For the text-containing cell, return its midpoint in (X, Y) coordinate format. 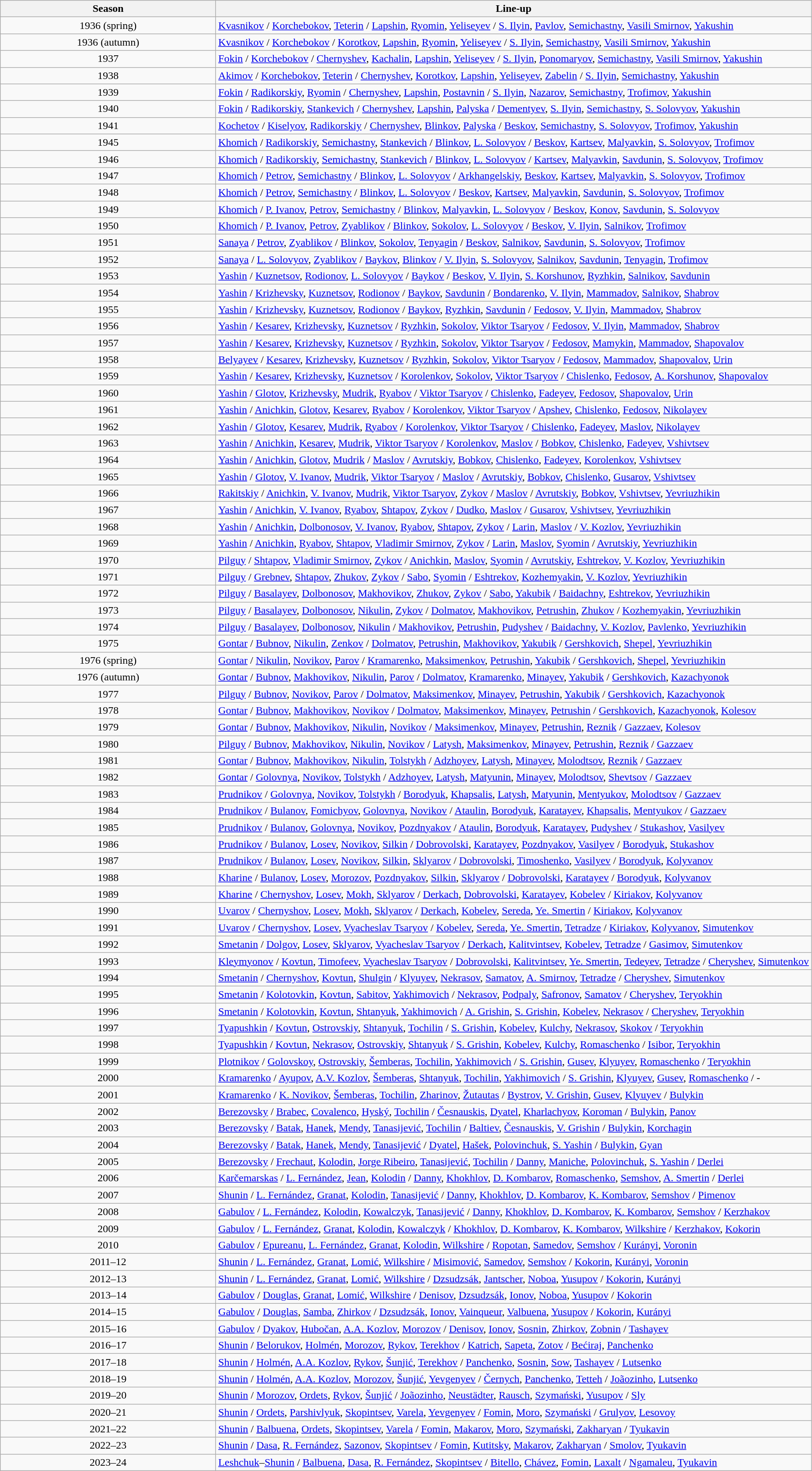
1973 (108, 610)
2007 (108, 1195)
Shunin / Ordets, Parshivlyuk, Skopintsev, Varela, Yevgenyev / Fomin, Moro, Szymański / Grulyov, Lesovoy (514, 1412)
Shunin / Dasa, R. Fernández, Sazonov, Skopintsev / Fomin, Kutitsky, Makarov, Zakharyan / Smolov, Tyukavin (514, 1446)
Prudnikov / Golovnya, Novikov, Tolstykh / Borodyuk, Khapsalis, Latysh, Matyunin, Mentyukov, Molodtsov / Gazzaev (514, 794)
Akimov / Korchebokov, Teterin / Chernyshev, Korotkov, Lapshin, Yeliseyev, Zabelin / S. Ilyin, Semichastny, Yakushin (514, 76)
Berezovsky / Frechaut, Kolodin, Jorge Ribeiro, Tanasijević, Tochilin / Danny, Maniche, Polovinchuk, S. Yashin / Derlei (514, 1162)
2000 (108, 1078)
2016–17 (108, 1345)
2008 (108, 1212)
Yashin / Krizhevsky, Kuznetsov, Rodionov / Baykov, Savdunin / Bondarenko, V. Ilyin, Mammadov, Salnikov, Shabrov (514, 293)
1992 (108, 944)
1985 (108, 827)
1995 (108, 994)
1990 (108, 911)
2020–21 (108, 1412)
1993 (108, 961)
1998 (108, 1045)
2014–15 (108, 1312)
Berezovsky / Brabec, Covalenco, Hyský, Tochilin / Česnauskis, Dyatel, Kharlachyov, Koroman / Bulykin, Panov (514, 1111)
Khomich / Radikorskiy, Semichastny, Stankevich / Blinkov, L. Solovyov / Kartsev, Malyavkin, Savdunin, S. Solovyov, Trofimov (514, 159)
Fokin / Radikorskiy, Ryomin / Chernyshev, Lapshin, Postavnin / S. Ilyin, Nazarov, Semichastny, Trofimov, Yakushin (514, 92)
1947 (108, 176)
Yashin / Kuznetsov, Rodionov, L. Solovyov / Baykov / Beskov, V. Ilyin, S. Korshunov, Ryzhkin, Salnikov, Savdunin (514, 276)
1982 (108, 777)
Pilguy / Bubnov, Novikov, Parov / Dolmatov, Maksimenkov, Minayev, Petrushin, Yakubik / Gershkovich, Kazachyonok (514, 694)
1937 (108, 59)
1945 (108, 142)
Yashin / Glotov, Krizhevsky, Mudrik, Ryabov / Viktor Tsaryov / Chislenko, Fadeyev, Fedosov, Shapovalov, Urin (514, 393)
1964 (108, 460)
Sanaya / Petrov, Zyablikov / Blinkov, Sokolov, Tenyagin / Beskov, Salnikov, Savdunin, S. Solovyov, Trofimov (514, 243)
1986 (108, 844)
2015–16 (108, 1329)
2003 (108, 1128)
Shunin / Morozov, Ordets, Rykov, Šunjić / Joãozinho, Neustädter, Rausch, Szymański, Yusupov / Sly (514, 1395)
Uvarov / Chernyshov, Losev, Mokh, Sklyarov / Derkach, Kobelev, Sereda, Ye. Smertin / Kiriakov, Kolyvanov (514, 911)
Gontar / Bubnov, Makhovikov, Novikov / Dolmatov, Maksimenkov, Minayev, Petrushin / Gershkovich, Kazachyonok, Kolesov (514, 710)
Gabulov / Douglas, Samba, Zhirkov / Dzsudzsák, Ionov, Vainqueur, Valbuena, Yusupov / Kokorin, Kurányi (514, 1312)
Smetanin / Chernyshov, Kovtun, Shulgin / Klyuyev, Nekrasov, Samatov, A. Smirnov, Tetradze / Cheryshev, Simutenkov (514, 978)
1941 (108, 126)
Belyayev / Kesarev, Krizhevsky, Kuznetsov / Ryzhkin, Sokolov, Viktor Tsaryov / Fedosov, Mammadov, Shapovalov, Urin (514, 360)
2011–12 (108, 1262)
Yashin / Anichkin, V. Ivanov, Ryabov, Shtapov, Zykov / Dudko, Maslov / Gusarov, Vshivtsev, Yevriuzhikin (514, 510)
Prudnikov / Bulanov, Golovnya, Novikov, Pozdnyakov / Ataulin, Borodyuk, Karatayev, Pudyshev / Stukashov, Vasilyev (514, 827)
Pilguy / Shtapov, Vladimir Smirnov, Zykov / Anichkin, Maslov, Syomin / Avrutskiy, Eshtrekov, V. Kozlov, Yevriuzhikin (514, 560)
2017–18 (108, 1362)
Smetanin / Kolotovkin, Kovtun, Shtanyuk, Yakhimovich / A. Grishin, S. Grishin, Kobelev, Nekrasov / Cheryshev, Teryokhin (514, 1011)
Line-up (514, 9)
1975 (108, 644)
1966 (108, 493)
1965 (108, 476)
Smetanin / Dolgov, Losev, Sklyarov, Vyacheslav Tsaryov / Derkach, Kalitvintsev, Kobelev, Tetradze / Gasimov, Simutenkov (514, 944)
Fokin / Korchebokov / Chernyshev, Kachalin, Lapshin, Yeliseyev / S. Ilyin, Ponomaryov, Semichastny, Vasili Smirnov, Yakushin (514, 59)
Karčemarskas / L. Fernández, Jean, Kolodin / Danny, Khokhlov, D. Kombarov, Romaschenko, Semshov, A. Smertin / Derlei (514, 1178)
Yashin / Anichkin, Glotov, Mudrik / Maslov / Avrutskiy, Bobkov, Chislenko, Fadeyev, Korolenkov, Vshivtsev (514, 460)
Gabulov / Epureanu, L. Fernández, Granat, Kolodin, Wilkshire / Ropotan, Samedov, Semshov / Kurányi, Voronin (514, 1245)
2019–20 (108, 1395)
1981 (108, 761)
1959 (108, 376)
Yashin / Kesarev, Krizhevsky, Kuznetsov / Ryzhkin, Sokolov, Viktor Tsaryov / Fedosov, V. Ilyin, Mammadov, Shabrov (514, 326)
1997 (108, 1028)
1963 (108, 443)
1968 (108, 527)
Gontar / Bubnov, Makhovikov, Nikulin, Novikov / Maksimenkov, Minayev, Petrushin, Reznik / Gazzaev, Kolesov (514, 727)
1956 (108, 326)
1940 (108, 109)
Season (108, 9)
Plotnikov / Golovskoy, Ostrovskiy, Šemberas, Tochilin, Yakhimovich / S. Grishin, Gusev, Klyuyev, Romaschenko / Teryokhin (514, 1061)
Kramarenko / K. Novikov, Šemberas, Tochilin, Zharinov, Žutautas / Bystrov, V. Grishin, Gusev, Klyuyev / Bulykin (514, 1095)
1938 (108, 76)
Prudnikov / Bulanov, Losev, Novikov, Silkin, Sklyarov / Dobrovolski, Timoshenko, Vasilyev / Borodyuk, Kolyvanov (514, 861)
1976 (spring) (108, 660)
Yashin / Anichkin, Ryabov, Shtapov, Vladimir Smirnov, Zykov / Larin, Maslov, Syomin / Avrutskiy, Yevriuzhikin (514, 543)
Shunin / Holmén, A.A. Kozlov, Morozov, Šunjić, Yevgenyev / Černych, Panchenko, Tetteh / Joãozinho, Lutsenko (514, 1379)
Yashin / Anichkin, Kesarev, Mudrik, Viktor Tsaryov / Korolenkov, Maslov / Bobkov, Chislenko, Fadeyev, Vshivtsev (514, 443)
2012–13 (108, 1279)
Pilguy / Basalayev, Dolbonosov, Nikulin, Zykov / Dolmatov, Makhovikov, Petrushin, Zhukov / Kozhemyakin, Yevriuzhikin (514, 610)
1983 (108, 794)
1953 (108, 276)
1946 (108, 159)
2013–14 (108, 1295)
Khomich / Petrov, Semichastny / Blinkov, L. Solovyov / Arkhangelskiy, Beskov, Kartsev, Malyavkin, S. Solovyov, Trofimov (514, 176)
1991 (108, 928)
1978 (108, 710)
Shunin / L. Fernández, Granat, Lomić, Wilkshire / Dzsudzsák, Jantscher, Noboa, Yusupov / Kokorin, Kurányi (514, 1279)
1976 (autumn) (108, 677)
1952 (108, 259)
Gabulov / L. Fernández, Kolodin, Kowalczyk, Tanasijević / Danny, Khokhlov, D. Kombarov, K. Kombarov, Semshov / Kerzhakov (514, 1212)
2021–22 (108, 1429)
Kharine / Chernyshov, Losev, Mokh, Sklyarov / Derkach, Dobrovolski, Karatayev, Kobelev / Kiriakov, Kolyvanov (514, 894)
Pilguy / Basalayev, Dolbonosov, Makhovikov, Zhukov, Zykov / Sabo, Yakubik / Baidachny, Eshtrekov, Yevriuzhikin (514, 593)
Gontar / Bubnov, Makhovikov, Nikulin, Parov / Dolmatov, Kramarenko, Minayev, Yakubik / Gershkovich, Kazachyonok (514, 677)
Tyapushkin / Kovtun, Ostrovskiy, Shtanyuk, Tochilin / S. Grishin, Kobelev, Kulchy, Nekrasov, Skokov / Teryokhin (514, 1028)
2004 (108, 1145)
1987 (108, 861)
1958 (108, 360)
1957 (108, 343)
1955 (108, 309)
2006 (108, 1178)
Gontar / Bubnov, Makhovikov, Nikulin, Tolstykh / Adzhoyev, Latysh, Minayev, Molodtsov, Reznik / Gazzaev (514, 761)
Berezovsky / Batak, Hanek, Mendy, Tanasijević / Dyatel, Hašek, Polovinchuk, S. Yashin / Bulykin, Gyan (514, 1145)
Yashin / Kesarev, Krizhevsky, Kuznetsov / Ryzhkin, Sokolov, Viktor Tsaryov / Fedosov, Mamykin, Mammadov, Shapovalov (514, 343)
Shunin / Belorukov, Holmén, Morozov, Rykov, Terekhov / Katrich, Sapeta, Zotov / Bećiraj, Panchenko (514, 1345)
Shunin / Holmén, A.A. Kozlov, Rykov, Šunjić, Terekhov / Panchenko, Sosnin, Sow, Tashayev / Lutsenko (514, 1362)
Khomich / Radikorskiy, Semichastny, Stankevich / Blinkov, L. Solovyov / Beskov, Kartsev, Malyavkin, S. Solovyov, Trofimov (514, 142)
Yashin / Anichkin, Glotov, Kesarev, Ryabov / Korolenkov, Viktor Tsaryov / Apshev, Chislenko, Fedosov, Nikolayev (514, 410)
Kharine / Bulanov, Losev, Morozov, Pozdnyakov, Silkin, Sklyarov / Dobrovolski, Karatayev / Borodyuk, Kolyvanov (514, 878)
Gabulov / Douglas, Granat, Lomić, Wilkshire / Denisov, Dzsudzsák, Ionov, Noboa, Yusupov / Kokorin (514, 1295)
2001 (108, 1095)
Khomich / P. Ivanov, Petrov, Semichastny / Blinkov, Malyavkin, L. Solovyov / Beskov, Konov, Savdunin, S. Solovyov (514, 209)
Tyapushkin / Kovtun, Nekrasov, Ostrovskiy, Shtanyuk / S. Grishin, Kobelev, Kulchy, Romaschenko / Isibor, Teryokhin (514, 1045)
1977 (108, 694)
1936 (autumn) (108, 42)
1950 (108, 226)
1971 (108, 577)
2023–24 (108, 1462)
Gontar / Bubnov, Nikulin, Zenkov / Dolmatov, Petrushin, Makhovikov, Yakubik / Gershkovich, Shepel, Yevriuzhikin (514, 644)
Sanaya / L. Solovyov, Zyablikov / Baykov, Blinkov / V. Ilyin, S. Solovyov, Salnikov, Savdunin, Tenyagin, Trofimov (514, 259)
Pilguy / Grebnev, Shtapov, Zhukov, Zykov / Sabo, Syomin / Eshtrekov, Kozhemyakin, V. Kozlov, Yevriuzhikin (514, 577)
Yashin / Anichkin, Dolbonosov, V. Ivanov, Ryabov, Shtapov, Zykov / Larin, Maslov / V. Kozlov, Yevriuzhikin (514, 527)
Yashin / Kesarev, Krizhevsky, Kuznetsov / Korolenkov, Sokolov, Viktor Tsaryov / Chislenko, Fedosov, A. Korshunov, Shapovalov (514, 376)
1972 (108, 593)
2009 (108, 1228)
Khomich / Petrov, Semichastny / Blinkov, L. Solovyov / Beskov, Kartsev, Malyavkin, Savdunin, S. Solovyov, Trofimov (514, 192)
Yashin / Glotov, Kesarev, Mudrik, Ryabov / Korolenkov, Viktor Tsaryov / Chislenko, Fadeyev, Maslov, Nikolayev (514, 426)
Uvarov / Chernyshov, Losev, Vyacheslav Tsaryov / Kobelev, Sereda, Ye. Smertin, Tetradze / Kiriakov, Kolyvanov, Simutenkov (514, 928)
1994 (108, 978)
1989 (108, 894)
1960 (108, 393)
2018–19 (108, 1379)
Gabulov / L. Fernández, Granat, Kolodin, Kowalczyk / Khokhlov, D. Kombarov, K. Kombarov, Wilkshire / Kerzhakov, Kokorin (514, 1228)
Khomich / P. Ivanov, Petrov, Zyablikov / Blinkov, Sokolov, L. Solovyov / Beskov, V. Ilyin, Salnikov, Trofimov (514, 226)
1970 (108, 560)
Gontar / Nikulin, Novikov, Parov / Kramarenko, Maksimenkov, Petrushin, Yakubik / Gershkovich, Shepel, Yevriuzhikin (514, 660)
1939 (108, 92)
2005 (108, 1162)
1979 (108, 727)
Berezovsky / Batak, Hanek, Mendy, Tanasijević, Tochilin / Baltiev, Česnauskis, V. Grishin / Bulykin, Korchagin (514, 1128)
1948 (108, 192)
Shunin / Balbuena, Ordets, Skopintsev, Varela / Fomin, Makarov, Moro, Szymański, Zakharyan / Tyukavin (514, 1429)
2010 (108, 1245)
1984 (108, 811)
Fokin / Radikorskiy, Stankevich / Chernyshev, Lapshin, Palyska / Dementyev, S. Ilyin, Semichastny, S. Solovyov, Yakushin (514, 109)
1969 (108, 543)
Prudnikov / Bulanov, Losev, Novikov, Silkin / Dobrovolski, Karatayev, Pozdnyakov, Vasilyev / Borodyuk, Stukashov (514, 844)
Shunin / L. Fernández, Granat, Lomić, Wilkshire / Misimović, Samedov, Semshov / Kokorin, Kurányi, Voronin (514, 1262)
Kramarenko / Ayupov, A.V. Kozlov, Šemberas, Shtanyuk, Tochilin, Yakhimovich / S. Grishin, Klyuyev, Gusev, Romaschenko / - (514, 1078)
1999 (108, 1061)
Rakitskiy / Anichkin, V. Ivanov, Mudrik, Viktor Tsaryov, Zykov / Maslov / Avrutskiy, Bobkov, Vshivtsev, Yevriuzhikin (514, 493)
1988 (108, 878)
1980 (108, 744)
Yashin / Krizhevsky, Kuznetsov, Rodionov / Baykov, Ryzhkin, Savdunin / Fedosov, V. Ilyin, Mammadov, Shabrov (514, 309)
2022–23 (108, 1446)
Kvasnikov / Korchebokov / Korotkov, Lapshin, Ryomin, Yeliseyev / S. Ilyin, Semichastny, Vasili Smirnov, Yakushin (514, 42)
Leshchuk–Shunin / Balbuena, Dasa, R. Fernández, Skopintsev / Bitello, Chávez, Fomin, Laxalt / Ngamaleu, Tyukavin (514, 1462)
1936 (spring) (108, 25)
Smetanin / Kolotovkin, Kovtun, Sabitov, Yakhimovich / Nekrasov, Podpaly, Safronov, Samatov / Cheryshev, Teryokhin (514, 994)
1961 (108, 410)
Yashin / Glotov, V. Ivanov, Mudrik, Viktor Tsaryov / Maslov / Avrutskiy, Bobkov, Chislenko, Gusarov, Vshivtsev (514, 476)
1974 (108, 627)
Kochetov / Kiselyov, Radikorskiy / Chernyshev, Blinkov, Palyska / Beskov, Semichastny, S. Solovyov, Trofimov, Yakushin (514, 126)
Kleymyonov / Kovtun, Timofeev, Vyacheslav Tsaryov / Dobrovolski, Kalitvintsev, Ye. Smertin, Tedeyev, Tetradze / Cheryshev, Simutenkov (514, 961)
Shunin / L. Fernández, Granat, Kolodin, Tanasijević / Danny, Khokhlov, D. Kombarov, K. Kombarov, Semshov / Pimenov (514, 1195)
1951 (108, 243)
1954 (108, 293)
Prudnikov / Bulanov, Fomichyov, Golovnya, Novikov / Ataulin, Borodyuk, Karatayev, Khapsalis, Mentyukov / Gazzaev (514, 811)
Kvasnikov / Korchebokov, Teterin / Lapshin, Ryomin, Yeliseyev / S. Ilyin, Pavlov, Semichastny, Vasili Smirnov, Yakushin (514, 25)
Pilguy / Bubnov, Makhovikov, Nikulin, Novikov / Latysh, Maksimenkov, Minayev, Petrushin, Reznik / Gazzaev (514, 744)
1996 (108, 1011)
Gontar / Golovnya, Novikov, Tolstykh / Adzhoyev, Latysh, Matyunin, Minayev, Molodtsov, Shevtsov / Gazzaev (514, 777)
2002 (108, 1111)
Gabulov / Dyakov, Hubočan, A.A. Kozlov, Morozov / Denisov, Ionov, Sosnin, Zhirkov, Zobnin / Tashayev (514, 1329)
1962 (108, 426)
1967 (108, 510)
1949 (108, 209)
Pilguy / Basalayev, Dolbonosov, Nikulin / Makhovikov, Petrushin, Pudyshev / Baidachny, V. Kozlov, Pavlenko, Yevriuzhikin (514, 627)
